Pinpoint the cell where the given text exists, returning its [x, y] midpoint coordinate. 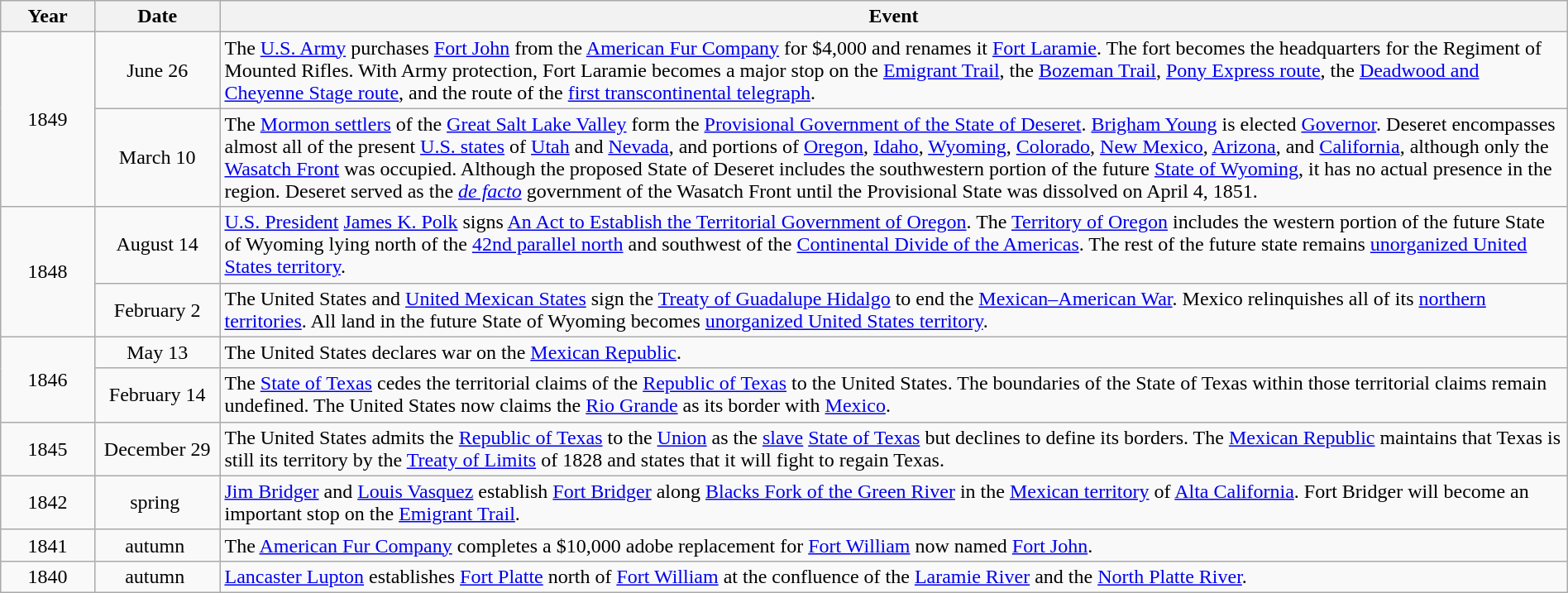
The United States declares war on the Mexican Republic. [893, 352]
May 13 [157, 352]
June 26 [157, 70]
February 14 [157, 395]
March 10 [157, 157]
Date [157, 17]
Lancaster Lupton establishes Fort Platte north of Fort William at the confluence of the Laramie River and the North Platte River. [893, 576]
spring [157, 503]
1845 [48, 448]
1842 [48, 503]
Year [48, 17]
December 29 [157, 448]
1846 [48, 379]
August 14 [157, 245]
1840 [48, 576]
1848 [48, 271]
1849 [48, 119]
1841 [48, 545]
The American Fur Company completes a $10,000 adobe replacement for Fort William now named Fort John. [893, 545]
February 2 [157, 309]
Event [893, 17]
